Output the [X, Y] coordinate of the center of the cell containing the given text.  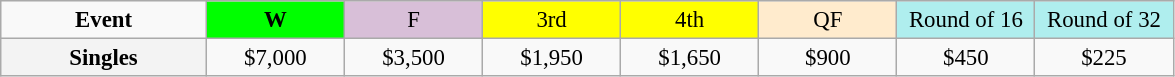
4th [690, 20]
Round of 16 [966, 20]
$900 [828, 58]
W [275, 20]
$450 [966, 58]
$225 [1104, 58]
$7,000 [275, 58]
QF [828, 20]
Event [104, 20]
Round of 32 [1104, 20]
$3,500 [413, 58]
$1,650 [690, 58]
F [413, 20]
3rd [552, 20]
$1,950 [552, 58]
Singles [104, 58]
